Find where the given text appears and provide that cell's center as [x, y] coordinate. 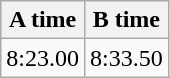
A time [43, 20]
B time [126, 20]
8:33.50 [126, 58]
8:23.00 [43, 58]
